Search for the cell housing the specified text and yield its [X, Y] center coordinate. 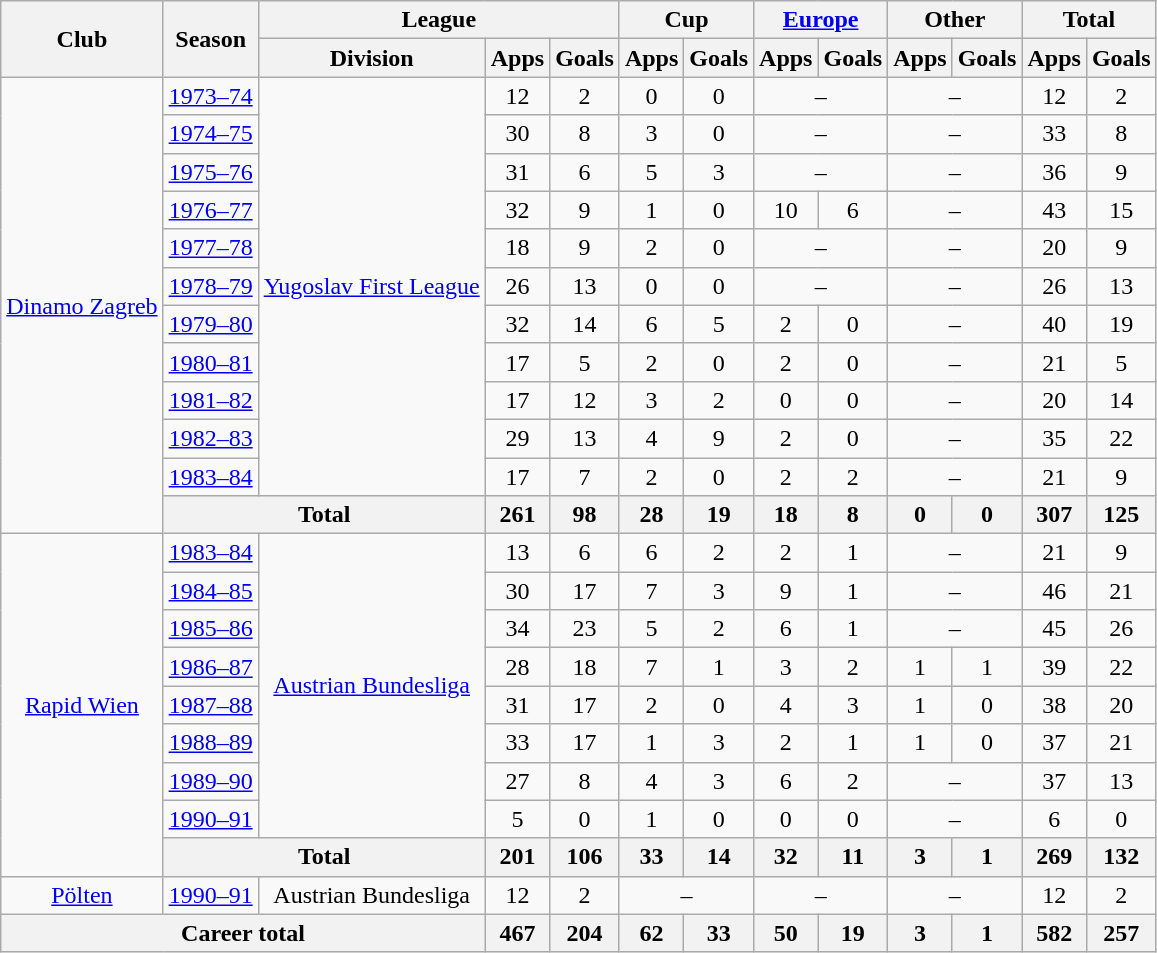
Dinamo Zagreb [82, 306]
11 [853, 857]
201 [517, 857]
39 [1054, 667]
1981–82 [210, 400]
1982–83 [210, 438]
34 [517, 629]
1979–80 [210, 324]
Europe [821, 20]
League [438, 20]
35 [1054, 438]
1988–89 [210, 743]
257 [1121, 933]
204 [585, 933]
10 [786, 210]
106 [585, 857]
307 [1054, 515]
Cup [686, 20]
1973–74 [210, 96]
1989–90 [210, 781]
125 [1121, 515]
Pölten [82, 895]
43 [1054, 210]
Division [372, 58]
1984–85 [210, 591]
1975–76 [210, 172]
1978–79 [210, 286]
1985–86 [210, 629]
269 [1054, 857]
1986–87 [210, 667]
1980–81 [210, 362]
40 [1054, 324]
1976–77 [210, 210]
Career total [243, 933]
27 [517, 781]
50 [786, 933]
Other [955, 20]
23 [585, 629]
582 [1054, 933]
36 [1054, 172]
1974–75 [210, 134]
15 [1121, 210]
Club [82, 39]
62 [651, 933]
46 [1054, 591]
467 [517, 933]
98 [585, 515]
1977–78 [210, 248]
Rapid Wien [82, 706]
45 [1054, 629]
29 [517, 438]
261 [517, 515]
1987–88 [210, 705]
132 [1121, 857]
Yugoslav First League [372, 286]
Season [210, 39]
38 [1054, 705]
